Locate the cell with the specified text and output its (X, Y) center coordinate. 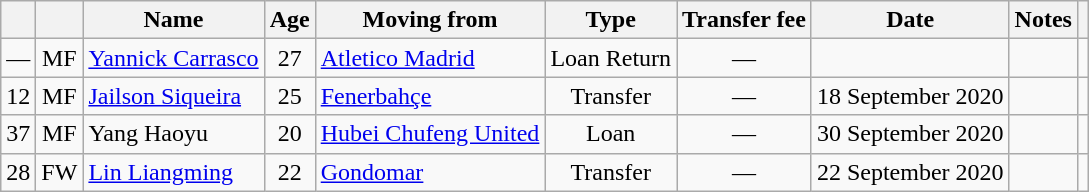
25 (290, 96)
Age (290, 20)
27 (290, 58)
12 (18, 96)
Notes (1043, 20)
22 (290, 172)
Moving from (430, 20)
28 (18, 172)
Gondomar (430, 172)
Lin Liangming (174, 172)
Loan (611, 134)
Transfer fee (744, 20)
22 September 2020 (910, 172)
Name (174, 20)
Loan Return (611, 58)
Yannick Carrasco (174, 58)
Fenerbahçe (430, 96)
Type (611, 20)
FW (60, 172)
37 (18, 134)
Hubei Chufeng United (430, 134)
Date (910, 20)
Jailson Siqueira (174, 96)
18 September 2020 (910, 96)
Yang Haoyu (174, 134)
Atletico Madrid (430, 58)
30 September 2020 (910, 134)
20 (290, 134)
